Pinpoint the cell where the given text exists, returning its [x, y] midpoint coordinate. 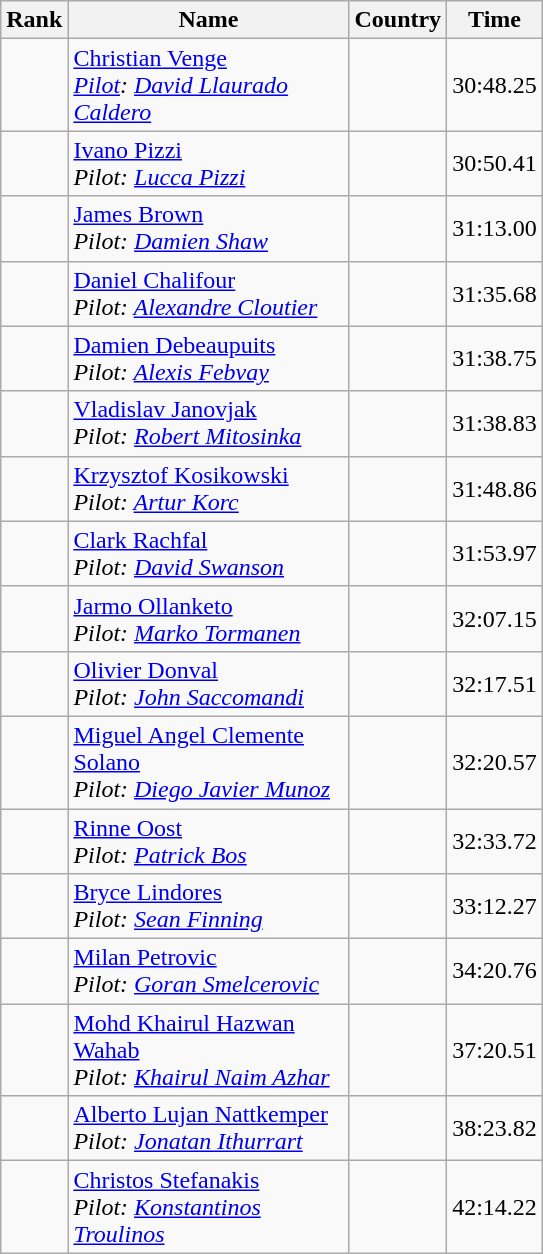
32:17.51 [495, 684]
Rinne OostPilot: Patrick Bos [208, 840]
Krzysztof KosikowskiPilot: Artur Korc [208, 488]
Name [208, 20]
Christian VengePilot: David Llaurado Caldero [208, 85]
Miguel Angel Clemente SolanoPilot: Diego Javier Munoz [208, 762]
32:07.15 [495, 618]
Country [398, 20]
31:13.00 [495, 228]
34:20.76 [495, 972]
30:48.25 [495, 85]
37:20.51 [495, 1050]
31:53.97 [495, 554]
Rank [34, 20]
32:33.72 [495, 840]
James BrownPilot: Damien Shaw [208, 228]
31:48.86 [495, 488]
Clark RachfalPilot: David Swanson [208, 554]
33:12.27 [495, 906]
42:14.22 [495, 1207]
31:38.83 [495, 424]
Olivier DonvalPilot: John Saccomandi [208, 684]
Alberto Lujan NattkemperPilot: Jonatan Ithurrart [208, 1128]
Mohd Khairul Hazwan WahabPilot: Khairul Naim Azhar [208, 1050]
Damien DebeaupuitsPilot: Alexis Febvay [208, 358]
30:50.41 [495, 164]
Vladislav JanovjakPilot: Robert Mitosinka [208, 424]
32:20.57 [495, 762]
Jarmo OllanketoPilot: Marko Tormanen [208, 618]
Ivano PizziPilot: Lucca Pizzi [208, 164]
31:38.75 [495, 358]
Daniel ChalifourPilot: Alexandre Cloutier [208, 294]
Christos StefanakisPilot: Konstantinos Troulinos [208, 1207]
Time [495, 20]
Milan PetrovicPilot: Goran Smelcerovic [208, 972]
Bryce LindoresPilot: Sean Finning [208, 906]
31:35.68 [495, 294]
38:23.82 [495, 1128]
